Scan for the cell matching the given text and deliver its [x, y] coordinate at center. 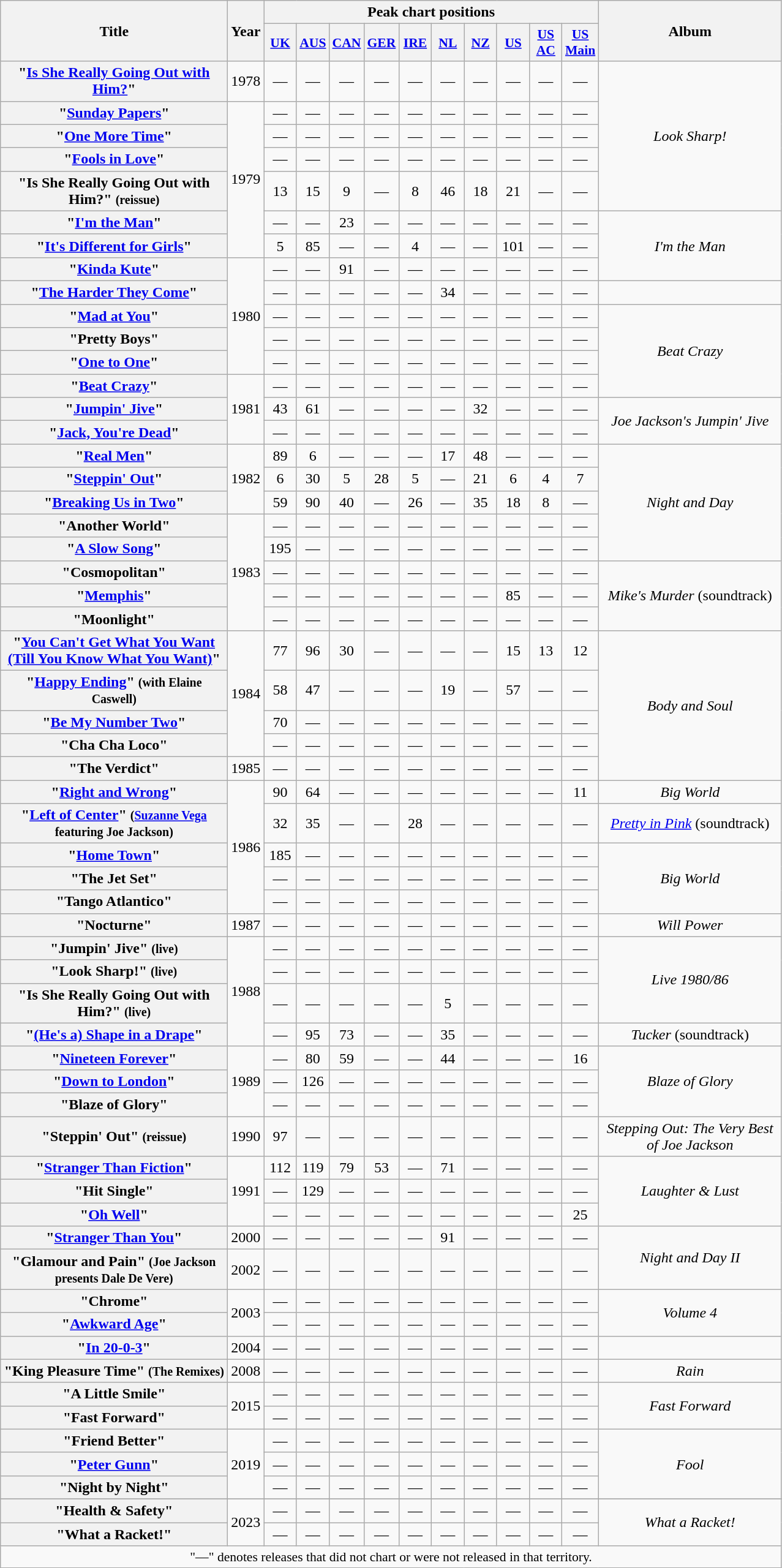
16 [581, 1058]
2002 [246, 1269]
19 [448, 690]
129 [312, 1191]
2008 [246, 1371]
57 [513, 690]
70 [280, 722]
1984 [246, 693]
Rain [690, 1371]
Album [690, 31]
"Hit Single" [114, 1191]
US Main [581, 43]
73 [347, 1035]
23 [347, 222]
64 [312, 792]
Blaze of Glory [690, 1081]
11 [581, 792]
2003 [246, 1313]
"Friend Better" [114, 1441]
53 [381, 1168]
Will Power [690, 925]
Beat Crazy [690, 350]
"Health & Safety" [114, 1510]
"What a Racket!" [114, 1534]
"Another World" [114, 526]
"Fast Forward" [114, 1417]
"Is She Really Going Out with Him?" [114, 81]
AUS [312, 43]
47 [312, 690]
"Right and Wrong" [114, 792]
61 [312, 409]
119 [312, 1168]
1983 [246, 572]
77 [280, 650]
1982 [246, 479]
"Jumpin' Jive" [114, 409]
IRE [415, 43]
"Blaze of Glory" [114, 1104]
"Nocturne" [114, 925]
58 [280, 690]
126 [312, 1081]
"Glamour and Pain" (Joe Jackson presents Dale De Vere) [114, 1269]
1987 [246, 925]
"Tango Atlantico" [114, 902]
"One to One" [114, 363]
"Down to London" [114, 1081]
48 [480, 456]
"Look Sharp!" (live) [114, 971]
"The Jet Set" [114, 878]
43 [280, 409]
2004 [246, 1347]
80 [312, 1058]
44 [448, 1058]
12 [581, 650]
Joe Jackson's Jumpin' Jive [690, 421]
"(He's a) Shape in a Drape" [114, 1035]
"Be My Number Two" [114, 722]
Night and Day [690, 502]
96 [312, 650]
"Stranger Than Fiction" [114, 1168]
1990 [246, 1136]
Night and Day II [690, 1258]
"Jumpin' Jive" (live) [114, 948]
"Real Men" [114, 456]
Volume 4 [690, 1313]
"You Can't Get What You Want (Till You Know What You Want)" [114, 650]
"A Slow Song" [114, 549]
Stepping Out: The Very Best of Joe Jackson [690, 1136]
"A Little Smile" [114, 1394]
"Oh Well" [114, 1215]
46 [448, 191]
40 [347, 502]
US [513, 43]
"Moonlight" [114, 619]
1988 [246, 991]
1986 [246, 846]
Look Sharp! [690, 136]
"Fools in Love" [114, 159]
CAN [347, 43]
I'm the Man [690, 246]
71 [448, 1168]
"Kinda Kute" [114, 269]
"Stranger Than You" [114, 1238]
"Cha Cha Loco" [114, 745]
25 [581, 1215]
17 [448, 456]
2015 [246, 1406]
"Beat Crazy" [114, 386]
NZ [480, 43]
"Night by Night" [114, 1487]
"Pretty Boys" [114, 339]
UK [280, 43]
"Home Town" [114, 855]
"Memphis" [114, 595]
1981 [246, 409]
Body and Soul [690, 705]
2023 [246, 1522]
"Sunday Papers" [114, 113]
"Awkward Age" [114, 1324]
"The Harder They Come" [114, 292]
"Steppin' Out" [114, 479]
"Mad at You" [114, 315]
GER [381, 43]
"Happy Ending" (with Elaine Caswell) [114, 690]
"It's Different for Girls" [114, 246]
"Jack, You're Dead" [114, 432]
"Breaking Us in Two" [114, 502]
"Chrome" [114, 1301]
195 [280, 549]
Pretty in Pink (soundtrack) [690, 823]
"One More Time" [114, 136]
1980 [246, 315]
"Cosmopolitan" [114, 572]
US AC [546, 43]
112 [280, 1168]
97 [280, 1136]
Tucker (soundtrack) [690, 1035]
"Peter Gunn" [114, 1464]
"Nineteen Forever" [114, 1058]
89 [280, 456]
185 [280, 855]
95 [312, 1035]
"Left of Center" (Suzanne Vega featuring Joe Jackson) [114, 823]
"King Pleasure Time" (The Remixes) [114, 1371]
26 [415, 502]
NL [448, 43]
"—" denotes releases that did not chart or were not released in that territory. [391, 1557]
Year [246, 31]
Laughter & Lust [690, 1191]
Peak chart positions [431, 12]
1979 [246, 179]
1991 [246, 1191]
"Is She Really Going Out with Him?" (reissue) [114, 191]
1978 [246, 81]
What a Racket! [690, 1522]
Fast Forward [690, 1406]
9 [347, 191]
Live 1980/86 [690, 980]
"Is She Really Going Out with Him?" (live) [114, 1003]
"I'm the Man" [114, 222]
Mike's Murder (soundtrack) [690, 595]
79 [347, 1168]
"Steppin' Out" (reissue) [114, 1136]
Fool [690, 1464]
"The Verdict" [114, 769]
1985 [246, 769]
2019 [246, 1464]
1989 [246, 1081]
101 [513, 246]
2000 [246, 1238]
Title [114, 31]
"In 20-0-3" [114, 1347]
34 [448, 292]
7 [581, 479]
